Provide the (x, y) coordinate of the cell's center where the given text is located.  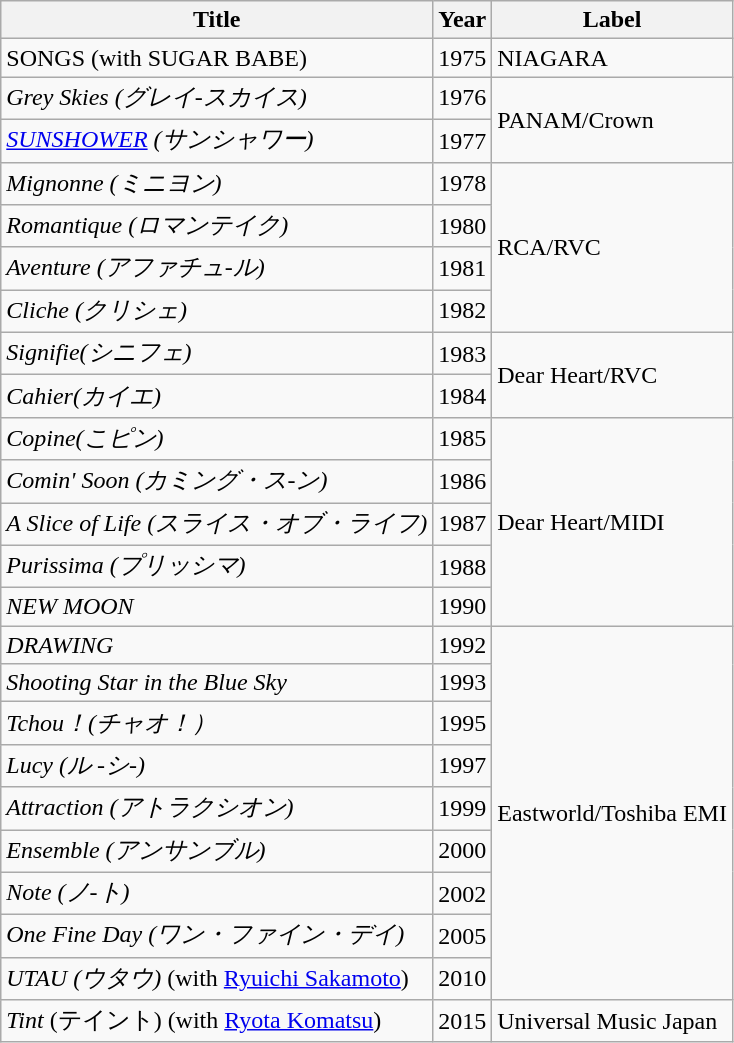
Tchou！(チャオ！） (217, 724)
Mignonne (ミニヨン) (217, 184)
1997 (462, 766)
Ensemble (アンサンブル) (217, 852)
1992 (462, 645)
1975 (462, 58)
UTAU (ウタウ) (with Ryuichi Sakamoto) (217, 978)
Lucy (ル -シ-) (217, 766)
NEW MOON (217, 607)
Romantique (ロマンテイク) (217, 226)
1985 (462, 438)
SONGS (with SUGAR BABE) (217, 58)
DRAWING (217, 645)
1999 (462, 808)
Label (612, 20)
Year (462, 20)
1995 (462, 724)
Universal Music Japan (612, 1022)
Cahier(カイエ) (217, 396)
2010 (462, 978)
1983 (462, 354)
2002 (462, 894)
1982 (462, 312)
A Slice of Life (スライス・オブ・ライフ) (217, 524)
Title (217, 20)
Purissima (プリッシマ) (217, 566)
Tint (テイント) (with Ryota Komatsu) (217, 1022)
Dear Heart/RVC (612, 374)
2000 (462, 852)
1987 (462, 524)
SUNSHOWER (サンシャワー) (217, 140)
Dear Heart/MIDI (612, 521)
2005 (462, 936)
Signifie(シニフェ) (217, 354)
1993 (462, 683)
1988 (462, 566)
Copine(こピン) (217, 438)
NIAGARA (612, 58)
2015 (462, 1022)
1978 (462, 184)
1980 (462, 226)
1986 (462, 482)
Attraction (アトラクシオン) (217, 808)
Note (ノ-ト) (217, 894)
1984 (462, 396)
1990 (462, 607)
1977 (462, 140)
Grey Skies (グレイ-スカイス) (217, 98)
PANAM/Crown (612, 120)
Cliche (クリシェ) (217, 312)
Shooting Star in the Blue Sky (217, 683)
1976 (462, 98)
Comin' Soon (カミング・ス-ン) (217, 482)
Eastworld/Toshiba EMI (612, 813)
1981 (462, 268)
One Fine Day (ワン・ファイン・デイ) (217, 936)
RCA/RVC (612, 247)
Aventure (アファチュ-ル) (217, 268)
